Provide the (X, Y) coordinate of the cell's center where the given text is located.  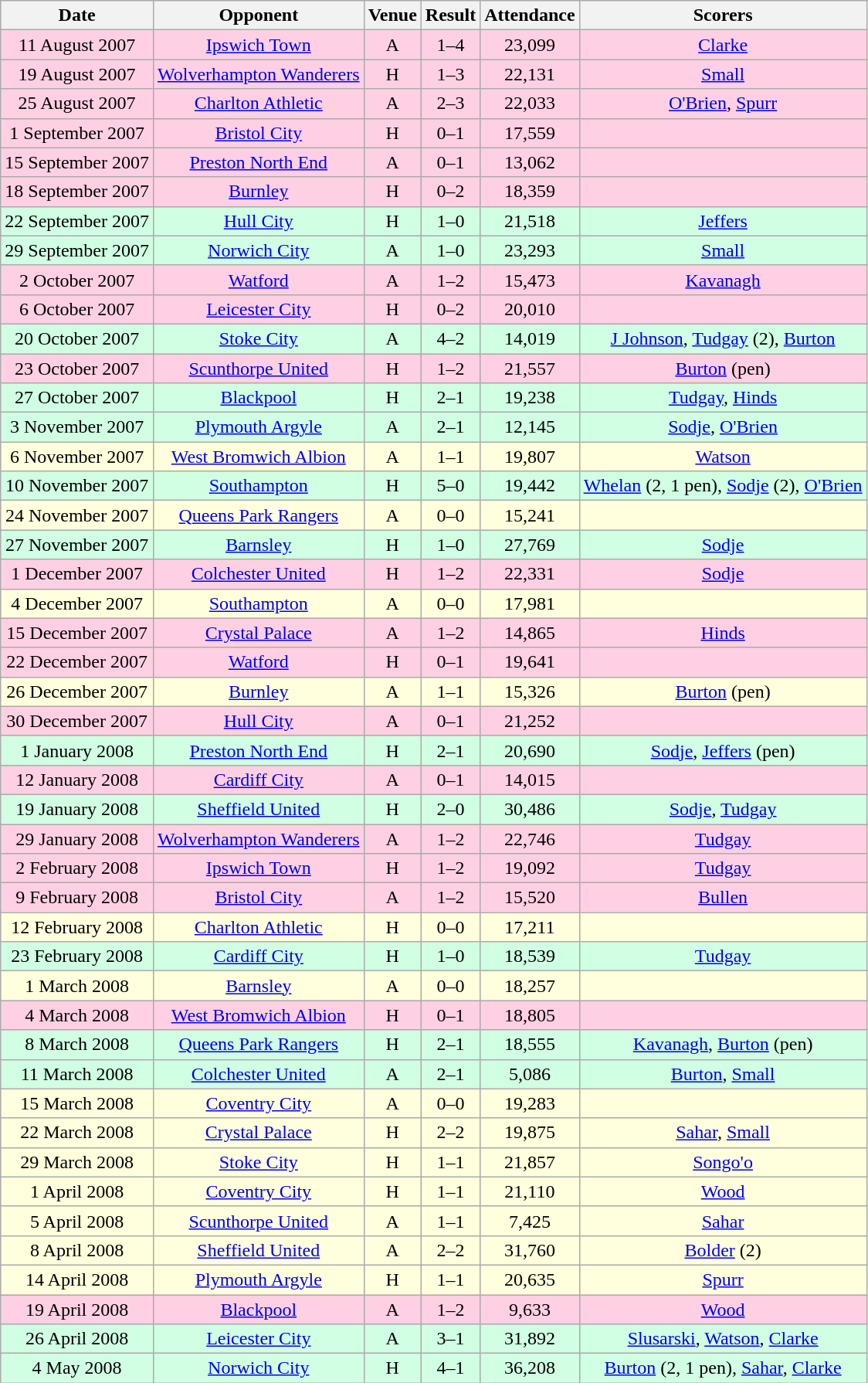
15 September 2007 (77, 162)
Kavanagh, Burton (pen) (723, 1045)
26 April 2008 (77, 1339)
1–4 (450, 45)
24 November 2007 (77, 515)
36,208 (530, 1368)
1 December 2007 (77, 574)
Sahar (723, 1221)
23 February 2008 (77, 957)
O'Brien, Spurr (723, 104)
14,019 (530, 338)
1 September 2007 (77, 133)
18,257 (530, 986)
19,238 (530, 398)
21,110 (530, 1191)
23,293 (530, 250)
22 December 2007 (77, 662)
21,518 (530, 221)
Watson (723, 457)
Whelan (2, 1 pen), Sodje (2), O'Brien (723, 486)
15,520 (530, 898)
12 February 2008 (77, 927)
Opponent (258, 15)
Spurr (723, 1279)
27 November 2007 (77, 545)
17,559 (530, 133)
Bolder (2) (723, 1250)
4 December 2007 (77, 603)
9,633 (530, 1310)
31,760 (530, 1250)
18,359 (530, 192)
15 December 2007 (77, 633)
29 September 2007 (77, 250)
Songo'o (723, 1162)
21,557 (530, 369)
6 November 2007 (77, 457)
Burton (2, 1 pen), Sahar, Clarke (723, 1368)
Sahar, Small (723, 1133)
6 October 2007 (77, 309)
Attendance (530, 15)
19 April 2008 (77, 1310)
29 January 2008 (77, 838)
15,473 (530, 280)
19,092 (530, 868)
Scorers (723, 15)
19 January 2008 (77, 809)
22,033 (530, 104)
20 October 2007 (77, 338)
Sodje, Tudgay (723, 809)
Date (77, 15)
20,010 (530, 309)
11 August 2007 (77, 45)
Sodje, O'Brien (723, 427)
21,252 (530, 721)
27,769 (530, 545)
17,211 (530, 927)
Burton, Small (723, 1074)
22 March 2008 (77, 1133)
19,641 (530, 662)
1 April 2008 (77, 1191)
19,442 (530, 486)
4–2 (450, 338)
22,746 (530, 838)
11 March 2008 (77, 1074)
J Johnson, Tudgay (2), Burton (723, 338)
2 October 2007 (77, 280)
23 October 2007 (77, 369)
20,635 (530, 1279)
5 April 2008 (77, 1221)
Venue (392, 15)
9 February 2008 (77, 898)
Result (450, 15)
26 December 2007 (77, 691)
1 March 2008 (77, 986)
18 September 2007 (77, 192)
8 March 2008 (77, 1045)
1 January 2008 (77, 750)
Slusarski, Watson, Clarke (723, 1339)
12 January 2008 (77, 780)
22 September 2007 (77, 221)
14 April 2008 (77, 1279)
18,555 (530, 1045)
2–3 (450, 104)
19 August 2007 (77, 74)
Tudgay, Hinds (723, 398)
29 March 2008 (77, 1162)
Clarke (723, 45)
3–1 (450, 1339)
4–1 (450, 1368)
15,241 (530, 515)
18,805 (530, 1015)
14,865 (530, 633)
19,807 (530, 457)
5–0 (450, 486)
23,099 (530, 45)
12,145 (530, 427)
7,425 (530, 1221)
19,283 (530, 1103)
31,892 (530, 1339)
Bullen (723, 898)
22,131 (530, 74)
14,015 (530, 780)
19,875 (530, 1133)
Hinds (723, 633)
5,086 (530, 1074)
2 February 2008 (77, 868)
30 December 2007 (77, 721)
18,539 (530, 957)
20,690 (530, 750)
4 May 2008 (77, 1368)
15,326 (530, 691)
2–0 (450, 809)
3 November 2007 (77, 427)
13,062 (530, 162)
10 November 2007 (77, 486)
Jeffers (723, 221)
15 March 2008 (77, 1103)
21,857 (530, 1162)
22,331 (530, 574)
17,981 (530, 603)
1–3 (450, 74)
25 August 2007 (77, 104)
30,486 (530, 809)
8 April 2008 (77, 1250)
4 March 2008 (77, 1015)
27 October 2007 (77, 398)
Kavanagh (723, 280)
Sodje, Jeffers (pen) (723, 750)
